Pinpoint the cell where the given text exists, returning its (X, Y) midpoint coordinate. 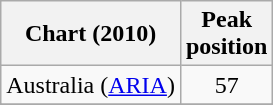
Chart (2010) (91, 34)
57 (226, 85)
Australia (ARIA) (91, 85)
Peakposition (226, 34)
